Determine the (x, y) coordinate at the center of the cell enclosing the given text.  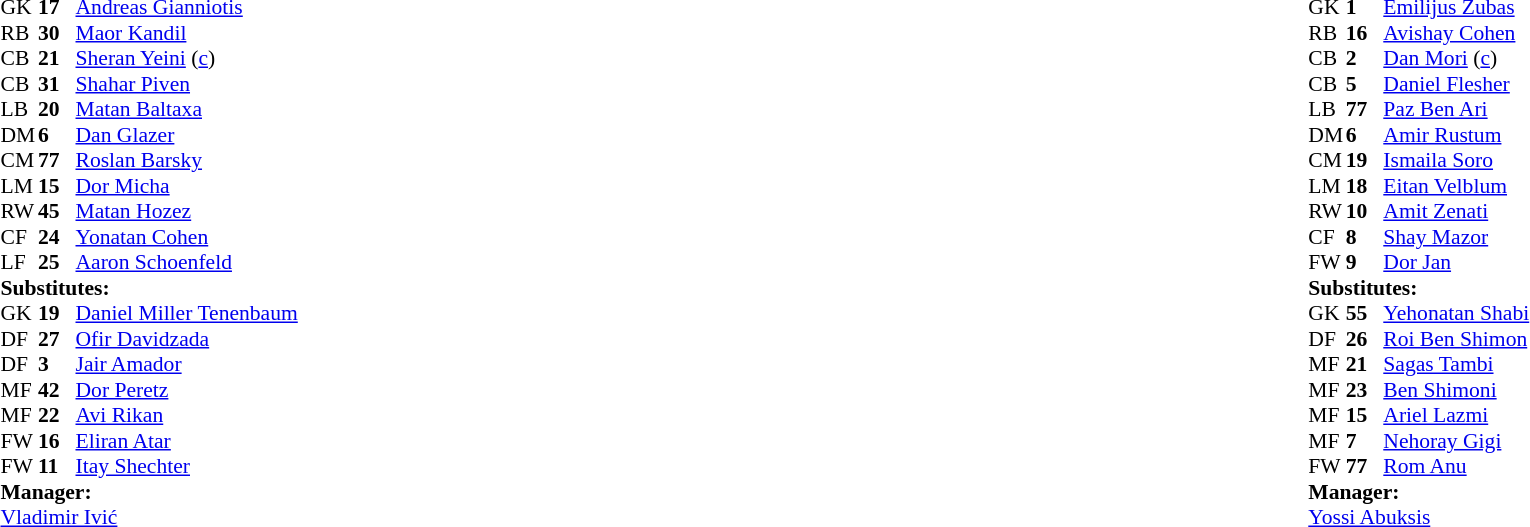
2 (1365, 59)
Ariel Lazmi (1456, 415)
18 (1365, 186)
Itay Shechter (187, 467)
Roi Ben Shimon (1456, 339)
Dor Micha (187, 186)
Paz Ben Ari (1456, 109)
3 (57, 365)
Ismaila Soro (1456, 161)
26 (1365, 339)
Dor Peretz (187, 390)
9 (1365, 263)
25 (57, 263)
Amit Zenati (1456, 211)
Sagas Tambi (1456, 365)
24 (57, 237)
Yehonatan Shabi (1456, 313)
Dor Jan (1456, 263)
55 (1365, 313)
11 (57, 467)
10 (1365, 211)
Shay Mazor (1456, 237)
30 (57, 33)
Dan Glazer (187, 135)
42 (57, 390)
Amir Rustum (1456, 135)
Ofir Davidzada (187, 339)
31 (57, 84)
22 (57, 415)
Aaron Schoenfeld (187, 263)
20 (57, 109)
LF (19, 263)
Matan Baltaxa (187, 109)
Avishay Cohen (1456, 33)
23 (1365, 390)
Roslan Barsky (187, 161)
Nehoray Gigi (1456, 441)
Shahar Piven (187, 84)
Daniel Miller Tenenbaum (187, 313)
Daniel Flesher (1456, 84)
Avi Rikan (187, 415)
5 (1365, 84)
Maor Kandil (187, 33)
7 (1365, 441)
Rom Anu (1456, 467)
Dan Mori (c) (1456, 59)
Matan Hozez (187, 211)
Sheran Yeini (c) (187, 59)
8 (1365, 237)
Eliran Atar (187, 441)
Eitan Velblum (1456, 186)
Jair Amador (187, 365)
27 (57, 339)
Ben Shimoni (1456, 390)
Yonatan Cohen (187, 237)
45 (57, 211)
